Search for the cell housing the specified text and yield its (x, y) center coordinate. 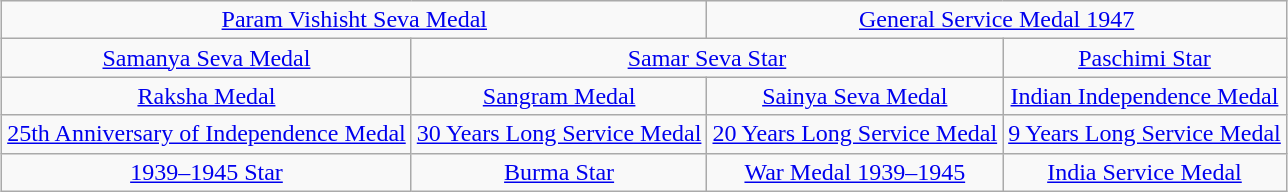
Param Vishisht Seva Medal (354, 20)
Samanya Seva Medal (207, 58)
War Medal 1939–1945 (855, 172)
Indian Independence Medal (1145, 96)
Sangram Medal (559, 96)
9 Years Long Service Medal (1145, 134)
1939–1945 Star (207, 172)
Samar Seva Star (706, 58)
30 Years Long Service Medal (559, 134)
Paschimi Star (1145, 58)
Raksha Medal (207, 96)
20 Years Long Service Medal (855, 134)
General Service Medal 1947 (996, 20)
25th Anniversary of Independence Medal (207, 134)
Burma Star (559, 172)
India Service Medal (1145, 172)
Sainya Seva Medal (855, 96)
